Locate the cell with the specified text and output its [X, Y] center coordinate. 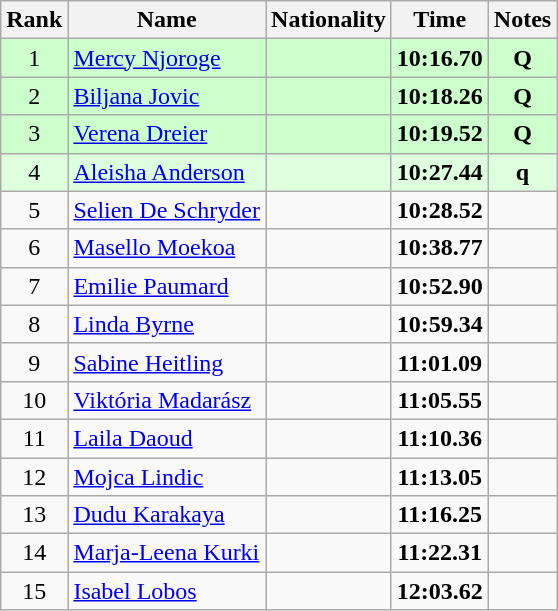
Sabine Heitling [167, 362]
Marja-Leena Kurki [167, 553]
12 [34, 477]
Name [167, 20]
Nationality [329, 20]
7 [34, 286]
q [522, 172]
4 [34, 172]
11 [34, 438]
Selien De Schryder [167, 210]
11:13.05 [440, 477]
Notes [522, 20]
11:22.31 [440, 553]
Laila Daoud [167, 438]
11:01.09 [440, 362]
Viktória Madarász [167, 400]
Emilie Paumard [167, 286]
10:59.34 [440, 324]
10:27.44 [440, 172]
Biljana Jovic [167, 96]
10:38.77 [440, 248]
2 [34, 96]
11:05.55 [440, 400]
Linda Byrne [167, 324]
10:16.70 [440, 58]
Time [440, 20]
Verena Dreier [167, 134]
10 [34, 400]
13 [34, 515]
Masello Moekoa [167, 248]
10:28.52 [440, 210]
3 [34, 134]
1 [34, 58]
Isabel Lobos [167, 591]
Mojca Lindic [167, 477]
Dudu Karakaya [167, 515]
8 [34, 324]
10:19.52 [440, 134]
11:10.36 [440, 438]
Aleisha Anderson [167, 172]
12:03.62 [440, 591]
6 [34, 248]
5 [34, 210]
10:52.90 [440, 286]
Rank [34, 20]
15 [34, 591]
14 [34, 553]
9 [34, 362]
10:18.26 [440, 96]
Mercy Njoroge [167, 58]
11:16.25 [440, 515]
